Find where the given text appears and provide that cell's center as (x, y) coordinate. 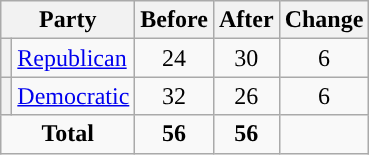
Republican (74, 58)
Before (174, 20)
Total (68, 134)
26 (246, 96)
After (246, 20)
Democratic (74, 96)
Change (324, 20)
30 (246, 58)
24 (174, 58)
32 (174, 96)
Party (68, 20)
